Detect which cell encompasses the target text, then output its (x, y) center coordinate. 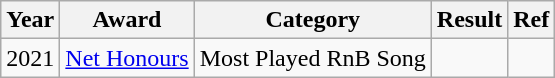
Net Honours (127, 58)
Most Played RnB Song (312, 58)
Ref (532, 20)
Year (30, 20)
Result (469, 20)
2021 (30, 58)
Category (312, 20)
Award (127, 20)
